Find where the given text appears and provide that cell's center as (x, y) coordinate. 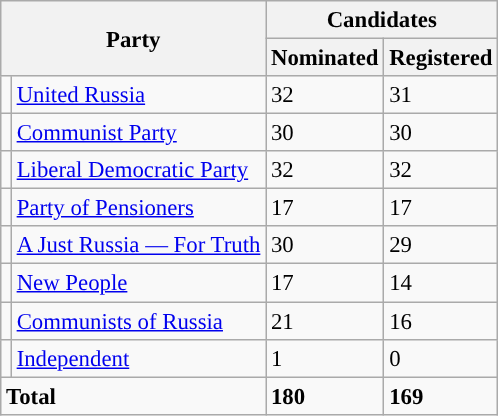
Nominated (325, 58)
29 (441, 245)
Party (134, 38)
Candidates (382, 20)
1 (325, 358)
Total (134, 396)
New People (138, 283)
14 (441, 283)
Communists of Russia (138, 321)
21 (325, 321)
A Just Russia — For Truth (138, 245)
Party of Pensioners (138, 208)
Liberal Democratic Party (138, 170)
31 (441, 95)
Communist Party (138, 133)
United Russia (138, 95)
16 (441, 321)
180 (325, 396)
0 (441, 358)
Registered (441, 58)
169 (441, 396)
Independent (138, 358)
